Output the (x, y) coordinate of the center of the cell containing the given text.  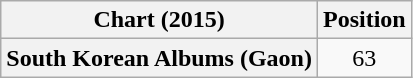
63 (364, 58)
Chart (2015) (160, 20)
Position (364, 20)
South Korean Albums (Gaon) (160, 58)
